Capture the cell that displays the provided text and extract its (X, Y) central coordinate. 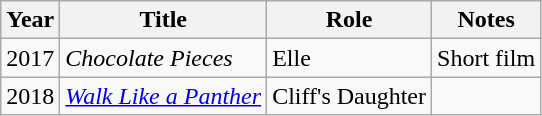
Year (30, 20)
Chocolate Pieces (164, 58)
Title (164, 20)
Notes (486, 20)
Role (350, 20)
Cliff's Daughter (350, 96)
2017 (30, 58)
Short film (486, 58)
Elle (350, 58)
Walk Like a Panther (164, 96)
2018 (30, 96)
